Find where the given text appears and provide that cell's center as [X, Y] coordinate. 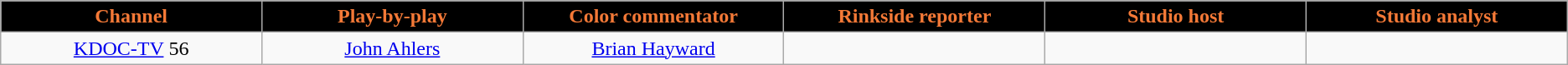
John Ahlers [392, 48]
Studio analyst [1436, 17]
KDOC-TV 56 [132, 48]
Rinkside reporter [915, 17]
Color commentator [653, 17]
Play-by-play [392, 17]
Channel [132, 17]
Brian Hayward [653, 48]
Studio host [1176, 17]
